Determine the [X, Y] coordinate at the center of the cell enclosing the given text.  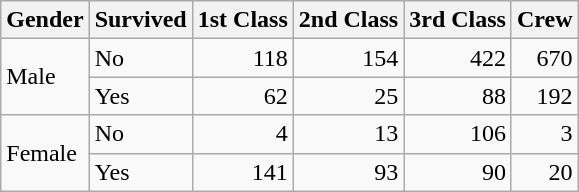
1st Class [242, 20]
62 [242, 96]
106 [458, 134]
13 [348, 134]
Male [45, 77]
88 [458, 96]
2nd Class [348, 20]
90 [458, 172]
422 [458, 58]
4 [242, 134]
3 [544, 134]
20 [544, 172]
Survived [140, 20]
154 [348, 58]
Gender [45, 20]
Female [45, 153]
192 [544, 96]
3rd Class [458, 20]
141 [242, 172]
93 [348, 172]
Crew [544, 20]
25 [348, 96]
118 [242, 58]
670 [544, 58]
